Return the [X, Y] coordinate for the center point of the cell that contains the specified text.  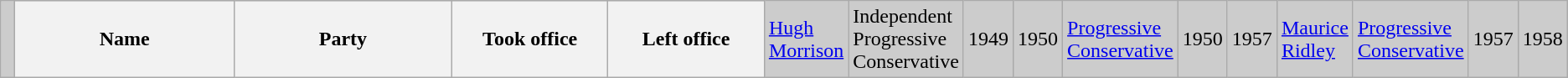
1958 [1543, 39]
1949 [988, 39]
Name [125, 39]
Independent Progressive Conservative [906, 39]
Left office [686, 39]
Hugh Morrison [806, 39]
Maurice Ridley [1315, 39]
Party [343, 39]
Took office [529, 39]
